Provide the (x, y) coordinate of the cell's center where the given text is located.  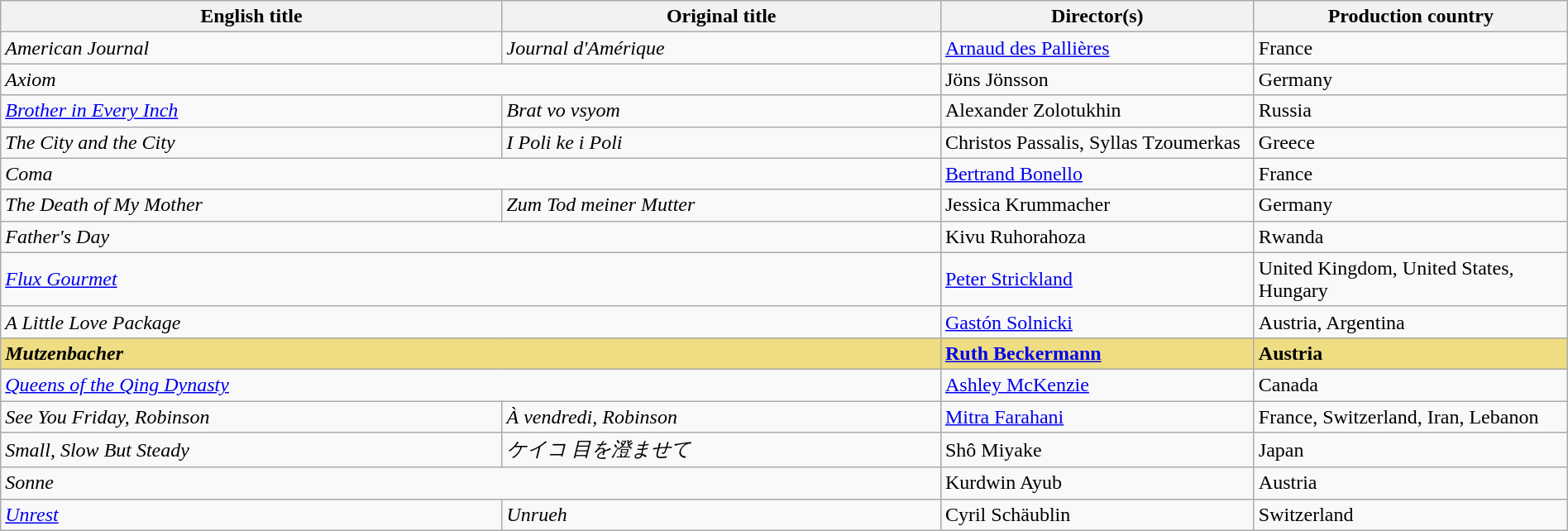
Rwanda (1411, 237)
Japan (1411, 450)
Switzerland (1411, 514)
Alexander Zolotukhin (1097, 111)
Ashley McKenzie (1097, 385)
Shô Miyake (1097, 450)
ケイコ 目を澄ませて (721, 450)
Small, Slow But Steady (251, 450)
Kurdwin Ayub (1097, 483)
United Kingdom, United States, Hungary (1411, 280)
The City and the City (251, 142)
I Poli ke i Poli (721, 142)
Russia (1411, 111)
Journal d'Amérique (721, 48)
Gastón Solnicki (1097, 322)
À vendredi, Robinson (721, 416)
American Journal (251, 48)
Cyril Schäublin (1097, 514)
Flux Gourmet (471, 280)
Canada (1411, 385)
Arnaud des Pallières (1097, 48)
France, Switzerland, Iran, Lebanon (1411, 416)
Sonne (471, 483)
Coma (471, 174)
A Little Love Package (471, 322)
Director(s) (1097, 17)
The Death of My Mother (251, 205)
Brother in Every Inch (251, 111)
Production country (1411, 17)
Unrueh (721, 514)
Jessica Krummacher (1097, 205)
Bertrand Bonello (1097, 174)
Austria, Argentina (1411, 322)
Ruth Beckermann (1097, 353)
English title (251, 17)
See You Friday, Robinson (251, 416)
Unrest (251, 514)
Zum Tod meiner Mutter (721, 205)
Greece (1411, 142)
Original title (721, 17)
Queens of the Qing Dynasty (471, 385)
Axiom (471, 79)
Mitra Farahani (1097, 416)
Jöns Jönsson (1097, 79)
Christos Passalis, Syllas Tzoumerkas (1097, 142)
Peter Strickland (1097, 280)
Mutzenbacher (471, 353)
Brat vo vsyom (721, 111)
Kivu Ruhorahoza (1097, 237)
Father's Day (471, 237)
